Return [X, Y] of the center of cell containing provided text 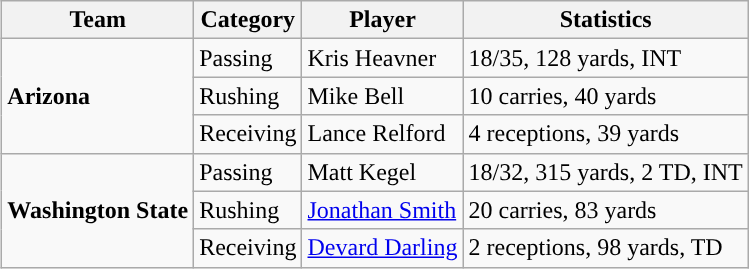
4 receptions, 39 yards [606, 134]
Lance Relford [382, 134]
Player [382, 20]
Jonathan Smith [382, 210]
2 receptions, 98 yards, TD [606, 248]
Washington State [98, 210]
18/35, 128 yards, INT [606, 58]
Team [98, 20]
20 carries, 83 yards [606, 210]
Matt Kegel [382, 172]
10 carries, 40 yards [606, 96]
Arizona [98, 96]
Category [248, 20]
Mike Bell [382, 96]
Devard Darling [382, 248]
Kris Heavner [382, 58]
18/32, 315 yards, 2 TD, INT [606, 172]
Statistics [606, 20]
